Scan for the cell matching the given text and deliver its [X, Y] coordinate at center. 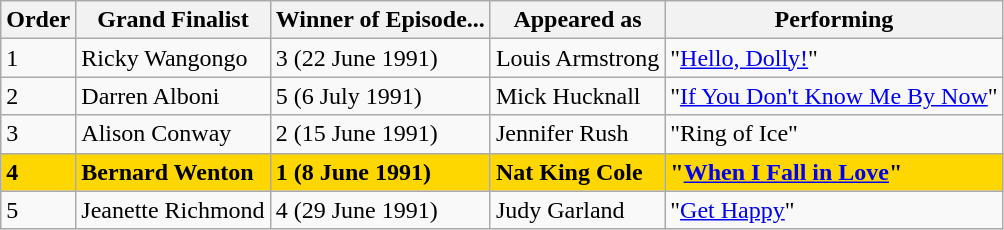
3 (22 June 1991) [380, 58]
3 [38, 134]
Nat King Cole [577, 172]
Grand Finalist [173, 20]
Performing [834, 20]
1 [38, 58]
Judy Garland [577, 210]
Order [38, 20]
Ricky Wangongo [173, 58]
Jennifer Rush [577, 134]
"Hello, Dolly!" [834, 58]
1 (8 June 1991) [380, 172]
Louis Armstrong [577, 58]
5 [38, 210]
"When I Fall in Love" [834, 172]
Bernard Wenton [173, 172]
5 (6 July 1991) [380, 96]
Alison Conway [173, 134]
2 [38, 96]
"If You Don't Know Me By Now" [834, 96]
"Ring of Ice" [834, 134]
Appeared as [577, 20]
2 (15 June 1991) [380, 134]
Jeanette Richmond [173, 210]
Winner of Episode... [380, 20]
4 [38, 172]
4 (29 June 1991) [380, 210]
"Get Happy" [834, 210]
Darren Alboni [173, 96]
Mick Hucknall [577, 96]
